Pinpoint the cell where the given text exists, returning its (X, Y) midpoint coordinate. 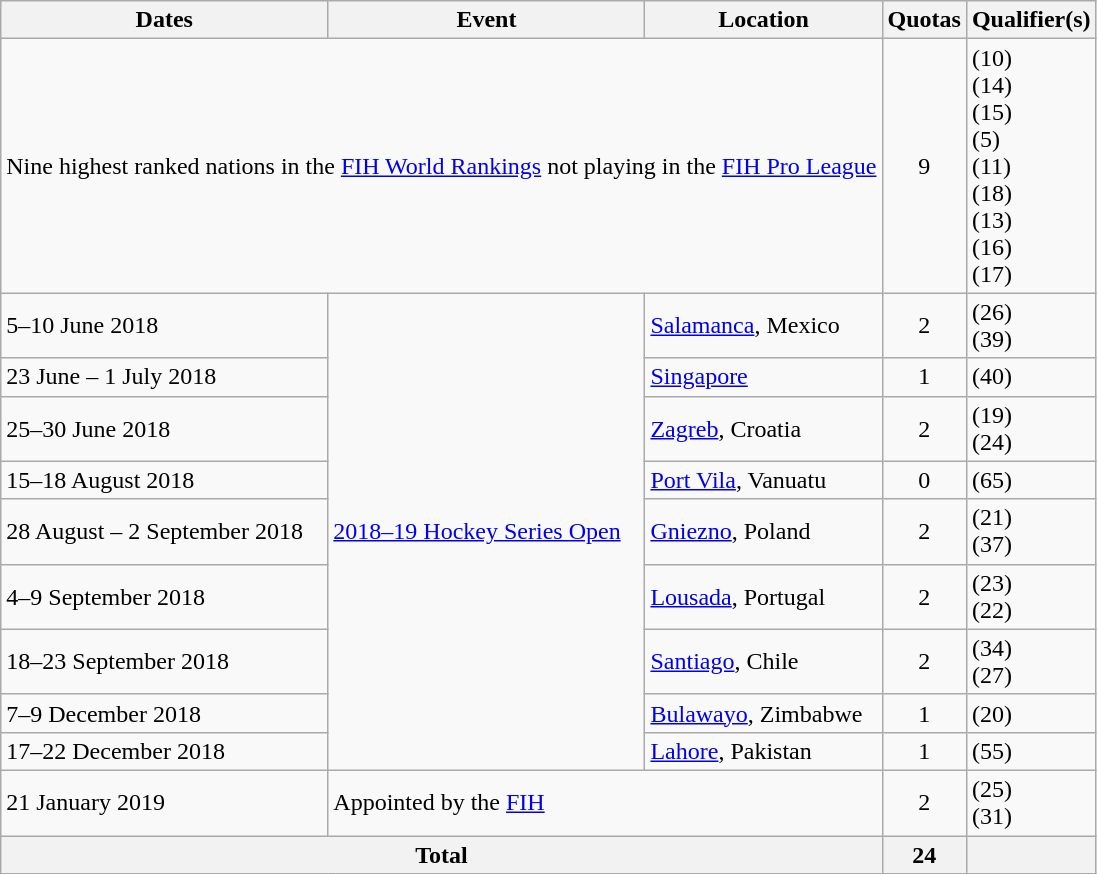
21 January 2019 (164, 802)
(40) (1031, 377)
23 June – 1 July 2018 (164, 377)
Lahore, Pakistan (764, 751)
28 August – 2 September 2018 (164, 532)
Event (486, 20)
25–30 June 2018 (164, 428)
2018–19 Hockey Series Open (486, 532)
5–10 June 2018 (164, 326)
(10) (14) (15) (5) (11) (18) (13) (16) (17) (1031, 166)
(21) (37) (1031, 532)
(26) (39) (1031, 326)
(19) (24) (1031, 428)
Salamanca, Mexico (764, 326)
7–9 December 2018 (164, 713)
Bulawayo, Zimbabwe (764, 713)
Nine highest ranked nations in the FIH World Rankings not playing in the FIH Pro League (442, 166)
Location (764, 20)
Singapore (764, 377)
(55) (1031, 751)
Total (442, 855)
Santiago, Chile (764, 662)
24 (924, 855)
Gniezno, Poland (764, 532)
Lousada, Portugal (764, 596)
Port Vila, Vanuatu (764, 480)
15–18 August 2018 (164, 480)
Qualifier(s) (1031, 20)
18–23 September 2018 (164, 662)
Quotas (924, 20)
Dates (164, 20)
Zagreb, Croatia (764, 428)
4–9 September 2018 (164, 596)
(25) (31) (1031, 802)
(20) (1031, 713)
9 (924, 166)
(34) (27) (1031, 662)
(23) (22) (1031, 596)
0 (924, 480)
17–22 December 2018 (164, 751)
(65) (1031, 480)
Appointed by the FIH (605, 802)
